Extract the (x, y) coordinate from the center of the cell holding the provided text.  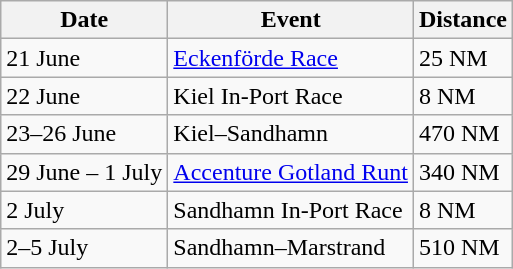
2–5 July (84, 248)
340 NM (462, 172)
Date (84, 20)
Sandhamn–Marstrand (291, 248)
Eckenförde Race (291, 58)
23–26 June (84, 134)
29 June – 1 July (84, 172)
Accenture Gotland Runt (291, 172)
21 June (84, 58)
Distance (462, 20)
Kiel In-Port Race (291, 96)
22 June (84, 96)
Kiel–Sandhamn (291, 134)
Event (291, 20)
470 NM (462, 134)
2 July (84, 210)
25 NM (462, 58)
Sandhamn In-Port Race (291, 210)
510 NM (462, 248)
